Output the [x, y] coordinate of the center of the cell containing the given text.  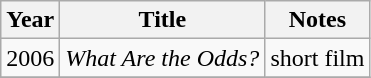
Year [30, 20]
Title [162, 20]
2006 [30, 58]
Notes [318, 20]
What Are the Odds? [162, 58]
short film [318, 58]
